Determine the (X, Y) coordinate at the center of the cell enclosing the given text.  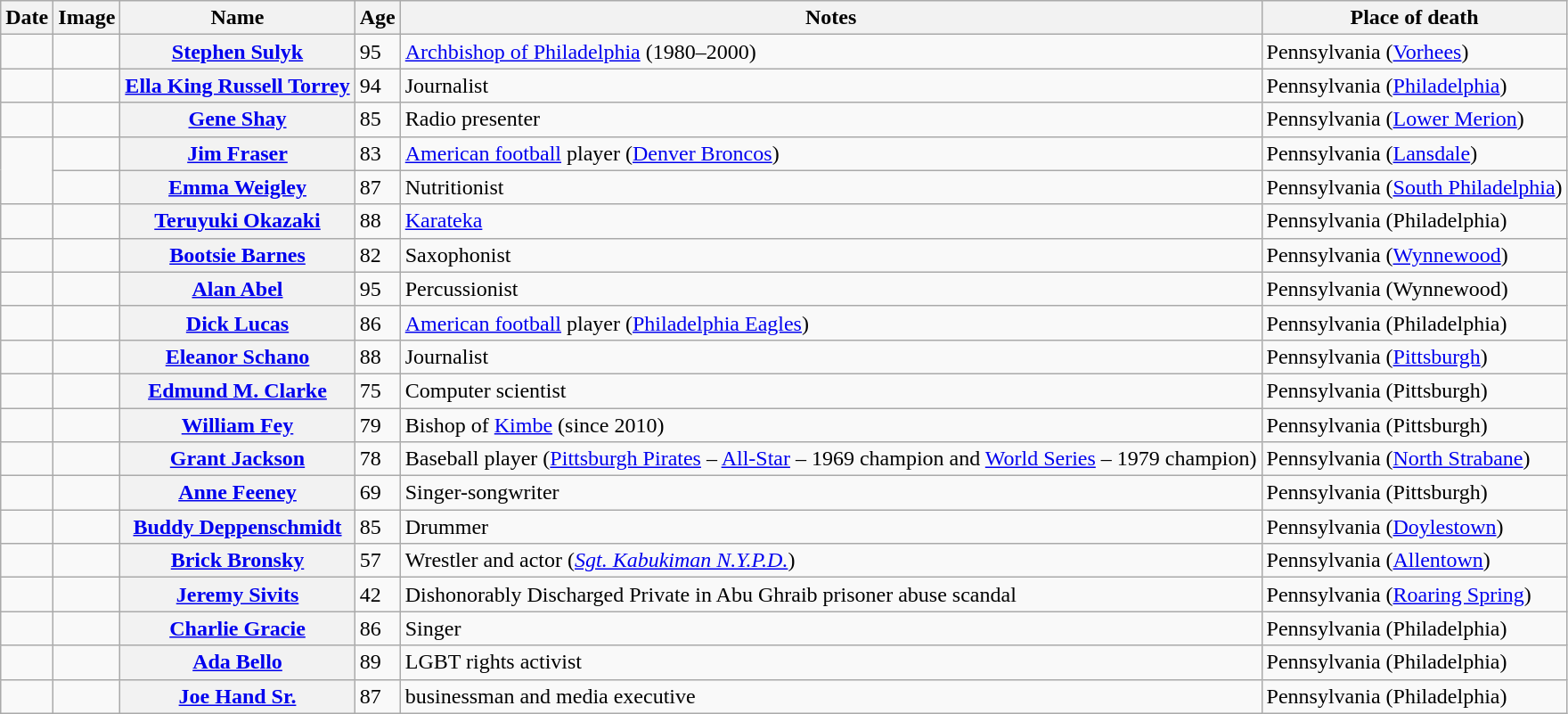
57 (378, 561)
American football player (Denver Broncos) (830, 153)
Jim Fraser (237, 153)
Eleanor Schano (237, 357)
Anne Feeney (237, 493)
Emma Weigley (237, 187)
Percussionist (830, 289)
Edmund M. Clarke (237, 390)
Charlie Gracie (237, 628)
Pennsylvania (Allentown) (1415, 561)
LGBT rights activist (830, 662)
83 (378, 153)
Computer scientist (830, 390)
Bootsie Barnes (237, 255)
Age (378, 18)
Joe Hand Sr. (237, 696)
Nutritionist (830, 187)
42 (378, 595)
Grant Jackson (237, 459)
Dishonorably Discharged Private in Abu Ghraib prisoner abuse scandal (830, 595)
Pennsylvania (Roaring Spring) (1415, 595)
Teruyuki Okazaki (237, 221)
Buddy Deppenschmidt (237, 527)
Pennsylvania (South Philadelphia) (1415, 187)
Singer (830, 628)
89 (378, 662)
American football player (Philadelphia Eagles) (830, 323)
75 (378, 390)
Drummer (830, 527)
Pennsylvania (Vorhees) (1415, 52)
94 (378, 86)
Date (27, 18)
Image (87, 18)
Notes (830, 18)
Pennsylvania (Lansdale) (1415, 153)
Pennsylvania (North Strabane) (1415, 459)
79 (378, 425)
Dick Lucas (237, 323)
Name (237, 18)
Singer-songwriter (830, 493)
Ada Bello (237, 662)
William Fey (237, 425)
Gene Shay (237, 119)
Ella King Russell Torrey (237, 86)
69 (378, 493)
Saxophonist (830, 255)
Jeremy Sivits (237, 595)
Karateka (830, 221)
78 (378, 459)
Place of death (1415, 18)
Radio presenter (830, 119)
Wrestler and actor (Sgt. Kabukiman N.Y.P.D.) (830, 561)
Baseball player (Pittsburgh Pirates – All-Star – 1969 champion and World Series – 1979 champion) (830, 459)
Pennsylvania (Lower Merion) (1415, 119)
Stephen Sulyk (237, 52)
businessman and media executive (830, 696)
Archbishop of Philadelphia (1980–2000) (830, 52)
Brick Bronsky (237, 561)
Bishop of Kimbe (since 2010) (830, 425)
Pennsylvania (Doylestown) (1415, 527)
82 (378, 255)
Alan Abel (237, 289)
